Return [x, y] of the center of cell containing provided text 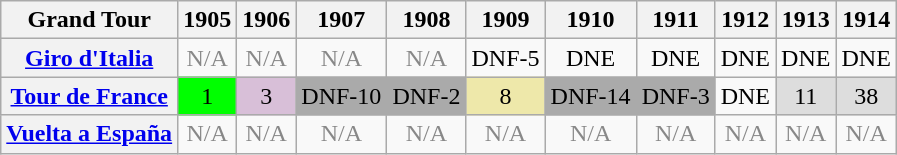
3 [266, 96]
1 [208, 96]
DNF-2 [426, 96]
DNF-14 [590, 96]
1907 [342, 20]
DNF-10 [342, 96]
1911 [676, 20]
1909 [506, 20]
1913 [806, 20]
DNF-5 [506, 58]
1912 [745, 20]
Grand Tour [90, 20]
1905 [208, 20]
1910 [590, 20]
Giro d'Italia [90, 58]
1906 [266, 20]
Vuelta a España [90, 134]
8 [506, 96]
1908 [426, 20]
38 [866, 96]
DNF-3 [676, 96]
1914 [866, 20]
Tour de France [90, 96]
11 [806, 96]
